Pinpoint the cell where the given text exists, returning its [X, Y] midpoint coordinate. 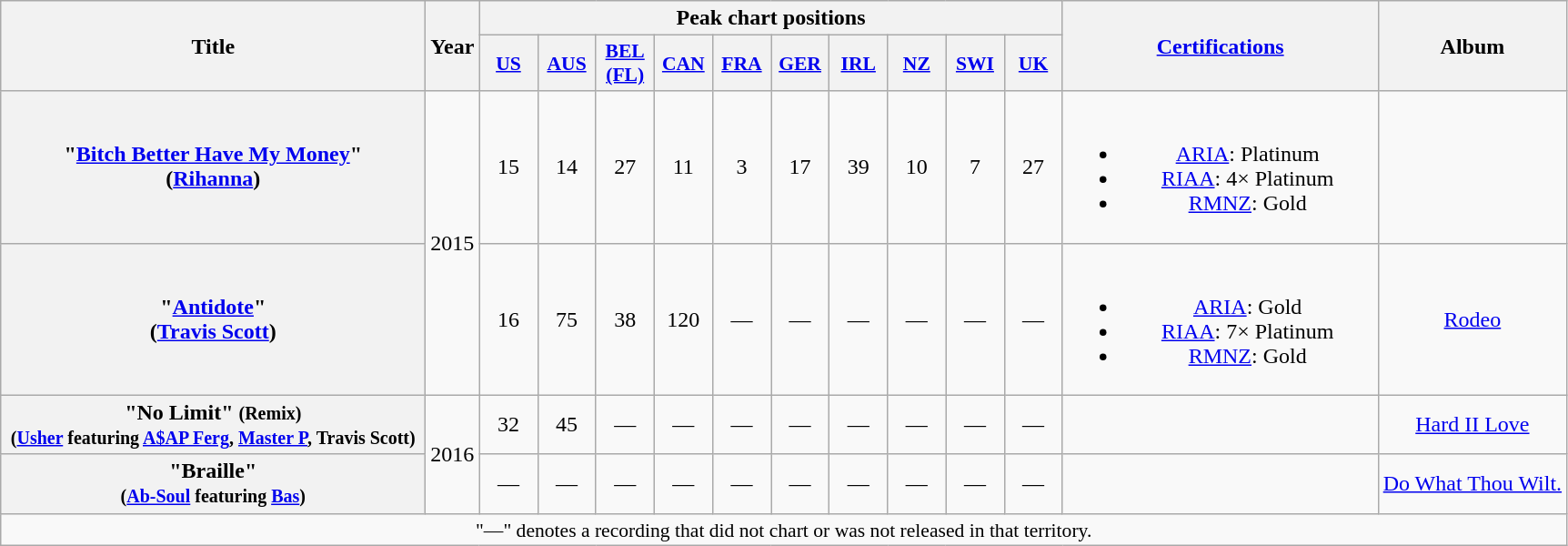
14 [567, 167]
AUS [567, 64]
15 [508, 167]
Year [453, 45]
NZ [917, 64]
Album [1472, 45]
7 [975, 167]
ARIA: GoldRIAA: 7× PlatinumRMNZ: Gold [1221, 318]
Peak chart positions [771, 18]
11 [683, 167]
ARIA: PlatinumRIAA: 4× PlatinumRMNZ: Gold [1221, 167]
FRA [741, 64]
US [508, 64]
BEL(FL) [625, 64]
32 [508, 424]
3 [741, 167]
"Braille"(Ab-Soul featuring Bas) [213, 484]
Hard II Love [1472, 424]
IRL [859, 64]
16 [508, 318]
75 [567, 318]
38 [625, 318]
Rodeo [1472, 318]
"Bitch Better Have My Money"(Rihanna) [213, 167]
45 [567, 424]
10 [917, 167]
"—" denotes a recording that did not chart or was not released in that territory. [784, 530]
120 [683, 318]
"Antidote"(Travis Scott) [213, 318]
2016 [453, 454]
Certifications [1221, 45]
"No Limit" (Remix)(Usher featuring A$AP Ferg, Master P, Travis Scott) [213, 424]
17 [800, 167]
Do What Thou Wilt. [1472, 484]
SWI [975, 64]
2015 [453, 243]
39 [859, 167]
UK [1033, 64]
GER [800, 64]
Title [213, 45]
CAN [683, 64]
